Search for the cell housing the specified text and yield its [X, Y] center coordinate. 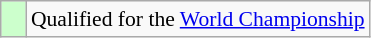
Qualified for the World Championship [198, 19]
